For the text-containing cell, return its midpoint in [x, y] coordinate format. 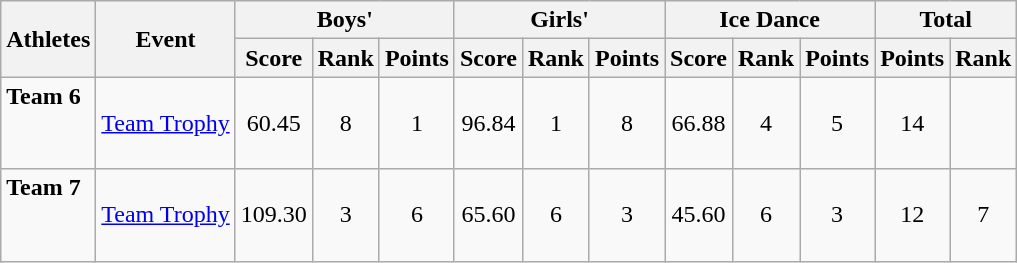
5 [838, 123]
65.60 [488, 215]
Boys' [344, 20]
14 [912, 123]
Team 6 [48, 123]
109.30 [274, 215]
Total [946, 20]
96.84 [488, 123]
Ice Dance [770, 20]
Athletes [48, 39]
66.88 [699, 123]
45.60 [699, 215]
Event [166, 39]
Team 7 [48, 215]
Girls' [559, 20]
12 [912, 215]
7 [984, 215]
60.45 [274, 123]
4 [766, 123]
